Detect which cell encompasses the target text, then output its (X, Y) center coordinate. 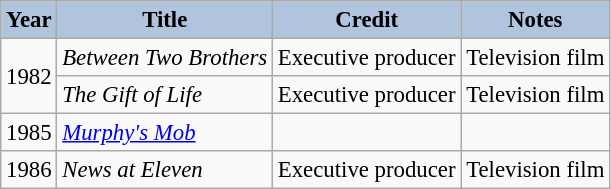
Between Two Brothers (165, 58)
1985 (29, 133)
Year (29, 20)
The Gift of Life (165, 95)
Murphy's Mob (165, 133)
Credit (367, 20)
1986 (29, 170)
News at Eleven (165, 170)
1982 (29, 76)
Title (165, 20)
Notes (536, 20)
